Determine the (x, y) coordinate at the center of the cell enclosing the given text.  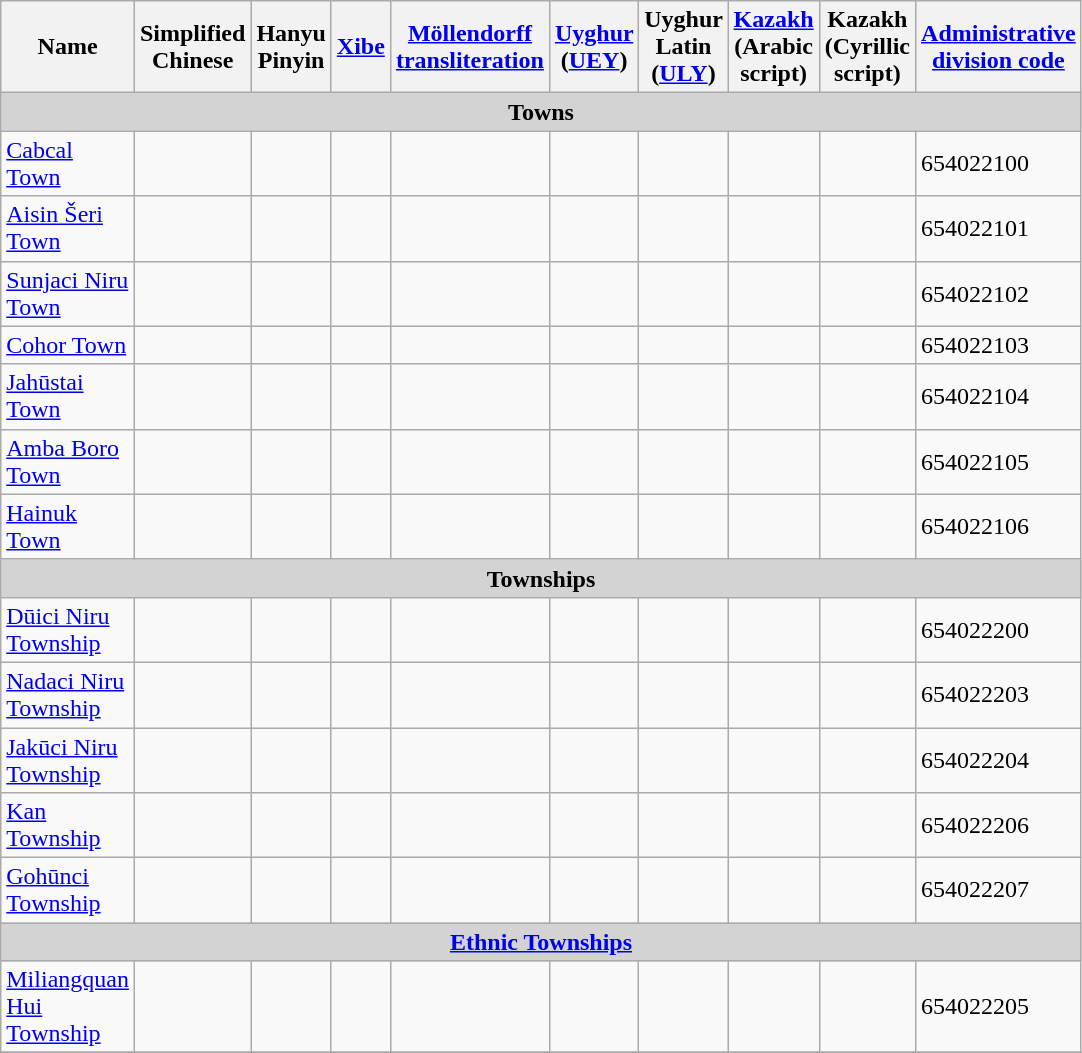
Towns (541, 112)
Simplified Chinese (192, 47)
Ethnic Townships (541, 942)
Uyghur (UEY) (594, 47)
Gohūnci Township (68, 890)
654022101 (999, 228)
Kazakh (Arabic script) (774, 47)
654022104 (999, 396)
654022100 (999, 164)
Xibe (360, 47)
Jakūci Niru Township (68, 760)
Dūici Niru Township (68, 630)
Cabcal Town (68, 164)
Aisin Šeri Town (68, 228)
Cohor Town (68, 345)
Hainuk Town (68, 526)
654022102 (999, 294)
654022203 (999, 694)
Townships (541, 578)
Uyghur Latin (ULY) (684, 47)
654022206 (999, 826)
654022204 (999, 760)
654022205 (999, 1007)
654022200 (999, 630)
Miliangquan Hui Township (68, 1007)
Nadaci Niru Township (68, 694)
654022103 (999, 345)
654022207 (999, 890)
654022106 (999, 526)
Jahūstai Town (68, 396)
Amba Boro Town (68, 462)
Administrative division code (999, 47)
654022105 (999, 462)
Kazakh (Cyrillic script) (867, 47)
Hanyu Pinyin (291, 47)
Name (68, 47)
Kan Township (68, 826)
Möllendorff transliteration (470, 47)
Sunjaci Niru Town (68, 294)
